Search for the cell housing the specified text and yield its (X, Y) center coordinate. 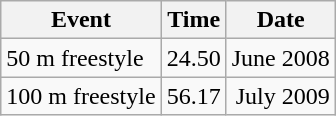
Event (81, 20)
56.17 (194, 96)
50 m freestyle (81, 58)
July 2009 (280, 96)
100 m freestyle (81, 96)
June 2008 (280, 58)
Time (194, 20)
Date (280, 20)
24.50 (194, 58)
